Output the [x, y] coordinate of the center of the cell containing the given text.  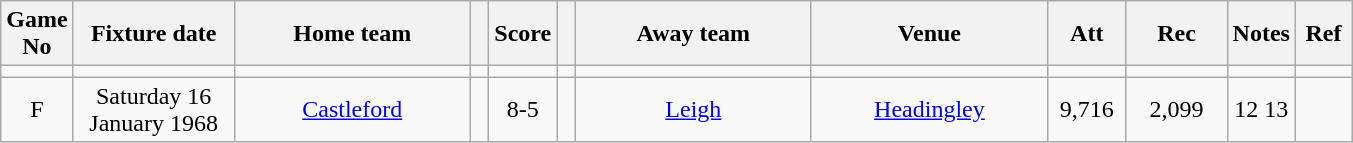
Att [1086, 34]
Away team [693, 34]
Game No [37, 34]
8-5 [523, 110]
Venue [929, 34]
Castleford [352, 110]
9,716 [1086, 110]
Saturday 16 January 1968 [154, 110]
Rec [1176, 34]
Notes [1261, 34]
F [37, 110]
12 13 [1261, 110]
Fixture date [154, 34]
2,099 [1176, 110]
Score [523, 34]
Home team [352, 34]
Leigh [693, 110]
Ref [1323, 34]
Headingley [929, 110]
